Determine the [X, Y] coordinate at the center of the cell enclosing the given text.  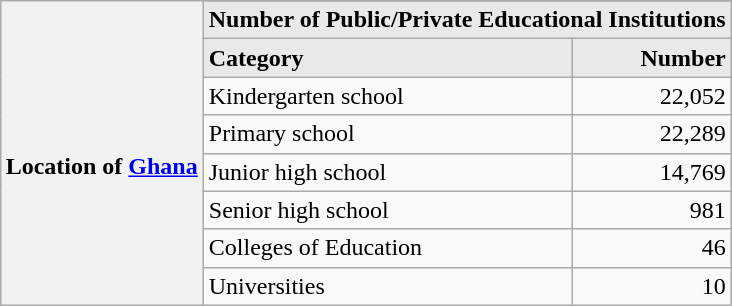
Number of Public/Private Educational Institutions [467, 20]
14,769 [652, 172]
Location of Ghana [102, 153]
Universities [388, 286]
Primary school [388, 134]
46 [652, 248]
10 [652, 286]
981 [652, 210]
22,289 [652, 134]
Colleges of Education [388, 248]
Number [652, 58]
Junior high school [388, 172]
Senior high school [388, 210]
Category [388, 58]
22,052 [652, 96]
Kindergarten school [388, 96]
